Find where the given text appears and provide that cell's center as [X, Y] coordinate. 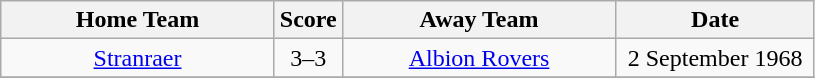
Albion Rovers [479, 58]
Home Team [138, 20]
Away Team [479, 20]
Stranraer [138, 58]
Score [308, 20]
Date [716, 20]
2 September 1968 [716, 58]
3–3 [308, 58]
